Return the (x, y) coordinate for the center point of the cell that contains the specified text.  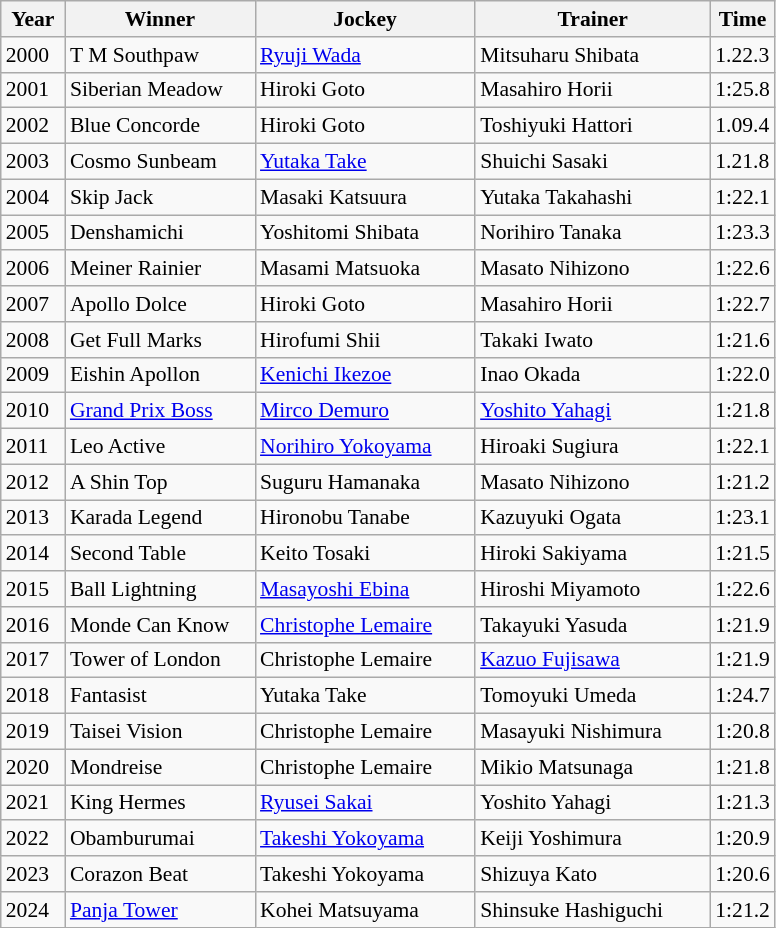
King Hermes (160, 803)
Tower of London (160, 660)
2002 (33, 126)
2006 (33, 269)
Time (742, 19)
Mirco Demuro (365, 411)
Yutaka Takahashi (592, 197)
Hiroaki Sugiura (592, 447)
2004 (33, 197)
2023 (33, 874)
1:24.7 (742, 696)
Leo Active (160, 447)
Jockey (365, 19)
2013 (33, 518)
Winner (160, 19)
1:20.6 (742, 874)
2011 (33, 447)
Trainer (592, 19)
Keiji Yoshimura (592, 839)
2001 (33, 90)
1:21.3 (742, 803)
Denshamichi (160, 233)
2022 (33, 839)
Grand Prix Boss (160, 411)
Meiner Rainier (160, 269)
Kazuyuki Ogata (592, 518)
1:20.8 (742, 732)
Takaki Iwato (592, 340)
Ryusei Sakai (365, 803)
2019 (33, 732)
A Shin Top (160, 482)
Inao Okada (592, 375)
Yoshitomi Shibata (365, 233)
Mikio Matsunaga (592, 767)
2014 (33, 554)
1:21.6 (742, 340)
1:23.3 (742, 233)
Second Table (160, 554)
2010 (33, 411)
1:22.0 (742, 375)
2018 (33, 696)
Norihiro Yokoyama (365, 447)
Masayuki Nishimura (592, 732)
2005 (33, 233)
Monde Can Know (160, 625)
Taisei Vision (160, 732)
Takayuki Yasuda (592, 625)
Cosmo Sunbeam (160, 162)
Kohei Matsuyama (365, 910)
2007 (33, 304)
2009 (33, 375)
Siberian Meadow (160, 90)
2003 (33, 162)
Toshiyuki Hattori (592, 126)
Tomoyuki Umeda (592, 696)
Mondreise (160, 767)
2000 (33, 55)
Obamburumai (160, 839)
1.21.8 (742, 162)
Year (33, 19)
Keito Tosaki (365, 554)
2021 (33, 803)
2020 (33, 767)
Kenichi Ikezoe (365, 375)
Get Full Marks (160, 340)
Shuichi Sasaki (592, 162)
Hiroki Sakiyama (592, 554)
Kazuo Fujisawa (592, 660)
Panja Tower (160, 910)
1:23.1 (742, 518)
Masami Matsuoka (365, 269)
Eishin Apollon (160, 375)
Ball Lightning (160, 589)
Corazon Beat (160, 874)
Hironobu Tanabe (365, 518)
2012 (33, 482)
1.22.3 (742, 55)
Hiroshi Miyamoto (592, 589)
Hirofumi Shii (365, 340)
Masayoshi Ebina (365, 589)
1:21.5 (742, 554)
1:20.9 (742, 839)
Norihiro Tanaka (592, 233)
T M Southpaw (160, 55)
2017 (33, 660)
Shinsuke Hashiguchi (592, 910)
2015 (33, 589)
Apollo Dolce (160, 304)
1.09.4 (742, 126)
2016 (33, 625)
2008 (33, 340)
Blue Concorde (160, 126)
Karada Legend (160, 518)
Shizuya Kato (592, 874)
Masaki Katsuura (365, 197)
Ryuji Wada (365, 55)
1:25.8 (742, 90)
Fantasist (160, 696)
Skip Jack (160, 197)
Mitsuharu Shibata (592, 55)
2024 (33, 910)
1:22.7 (742, 304)
Suguru Hamanaka (365, 482)
